Return (x, y) of the center of cell containing provided text 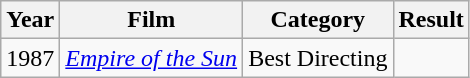
Year (30, 20)
Empire of the Sun (152, 58)
Film (152, 20)
1987 (30, 58)
Category (318, 20)
Result (431, 20)
Best Directing (318, 58)
